From the cell containing the given text, extract its center point as [x, y] coordinate. 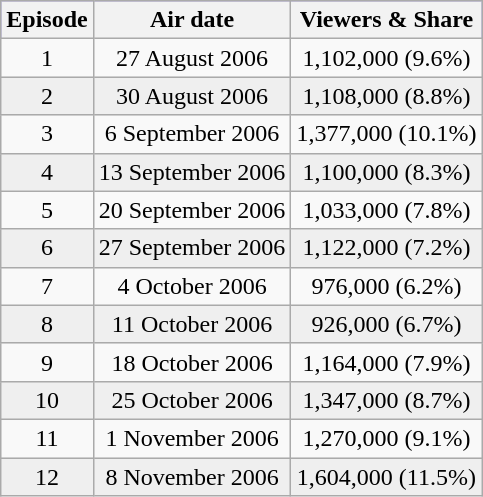
11 October 2006 [192, 324]
1,122,000 (7.2%) [386, 248]
1,164,000 (7.9%) [386, 362]
5 [47, 210]
7 [47, 286]
1 [47, 58]
926,000 (6.7%) [386, 324]
13 September 2006 [192, 172]
1,100,000 (8.3%) [386, 172]
8 [47, 324]
Episode [47, 20]
10 [47, 400]
20 September 2006 [192, 210]
4 October 2006 [192, 286]
4 [47, 172]
2 [47, 96]
1 November 2006 [192, 438]
1,102,000 (9.6%) [386, 58]
976,000 (6.2%) [386, 286]
6 September 2006 [192, 134]
12 [47, 477]
Viewers & Share [386, 20]
27 September 2006 [192, 248]
6 [47, 248]
18 October 2006 [192, 362]
9 [47, 362]
1,108,000 (8.8%) [386, 96]
8 November 2006 [192, 477]
1,033,000 (7.8%) [386, 210]
3 [47, 134]
11 [47, 438]
25 October 2006 [192, 400]
1,270,000 (9.1%) [386, 438]
1,604,000 (11.5%) [386, 477]
27 August 2006 [192, 58]
Air date [192, 20]
1,347,000 (8.7%) [386, 400]
1,377,000 (10.1%) [386, 134]
30 August 2006 [192, 96]
